Search for the cell housing the specified text and yield its (x, y) center coordinate. 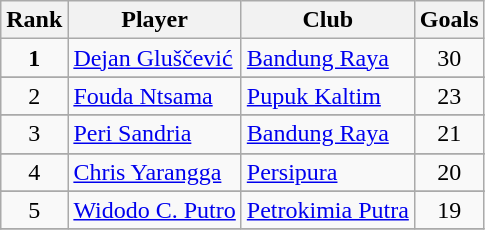
Rank (34, 20)
Peri Sandria (154, 134)
Petrokimia Putra (328, 210)
Persipura (328, 172)
Goals (449, 20)
20 (449, 172)
Chris Yarangga (154, 172)
Dejan Gluščević (154, 58)
19 (449, 210)
Pupuk Kaltim (328, 96)
3 (34, 134)
Fouda Ntsama (154, 96)
5 (34, 210)
30 (449, 58)
23 (449, 96)
2 (34, 96)
1 (34, 58)
Club (328, 20)
4 (34, 172)
Widodo C. Putro (154, 210)
21 (449, 134)
Player (154, 20)
